Detect which cell encompasses the target text, then output its [X, Y] center coordinate. 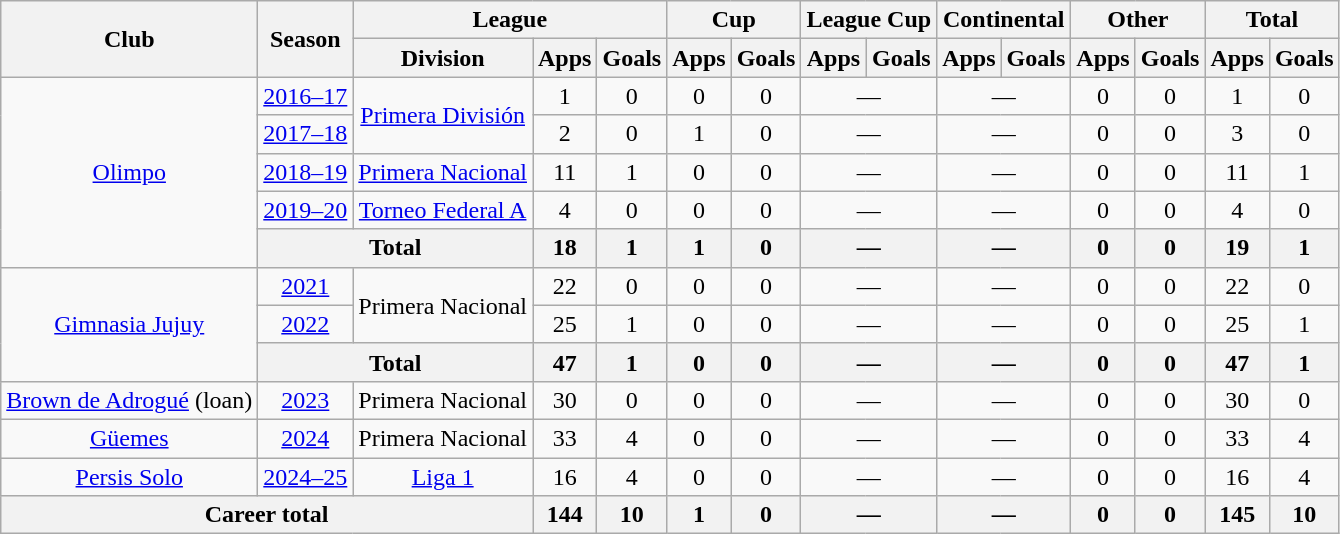
Torneo Federal A [443, 210]
2016–17 [306, 96]
Club [130, 39]
Olimpo [130, 172]
Güemes [130, 438]
2023 [306, 400]
2024–25 [306, 477]
Career total [267, 515]
Continental [1004, 20]
18 [564, 248]
2 [564, 134]
Cup [734, 20]
Gimnasia Jujuy [130, 324]
Season [306, 39]
Other [1138, 20]
2017–18 [306, 134]
Liga 1 [443, 477]
Division [443, 58]
2019–20 [306, 210]
19 [1237, 248]
145 [1237, 515]
Primera División [443, 115]
Persis Solo [130, 477]
2022 [306, 324]
Brown de Adrogué (loan) [130, 400]
3 [1237, 134]
League [510, 20]
2021 [306, 286]
2018–19 [306, 172]
2024 [306, 438]
League Cup [869, 20]
144 [564, 515]
